Determine the (x, y) coordinate at the center of the cell enclosing the given text.  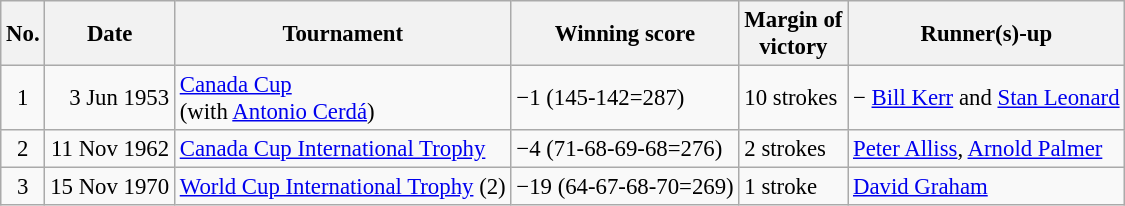
15 Nov 1970 (110, 187)
Runner(s)-up (986, 34)
No. (23, 34)
Tournament (342, 34)
2 (23, 149)
Margin ofvictory (794, 34)
−4 (71-68-69-68=276) (625, 149)
1 stroke (794, 187)
11 Nov 1962 (110, 149)
2 strokes (794, 149)
−19 (64-67-68-70=269) (625, 187)
David Graham (986, 187)
3 (23, 187)
Winning score (625, 34)
−1 (145-142=287) (625, 98)
− Bill Kerr and Stan Leonard (986, 98)
3 Jun 1953 (110, 98)
Canada Cup International Trophy (342, 149)
World Cup International Trophy (2) (342, 187)
Date (110, 34)
Canada Cup(with Antonio Cerdá) (342, 98)
1 (23, 98)
10 strokes (794, 98)
Peter Alliss, Arnold Palmer (986, 149)
